Return [x, y] of the center of cell containing provided text 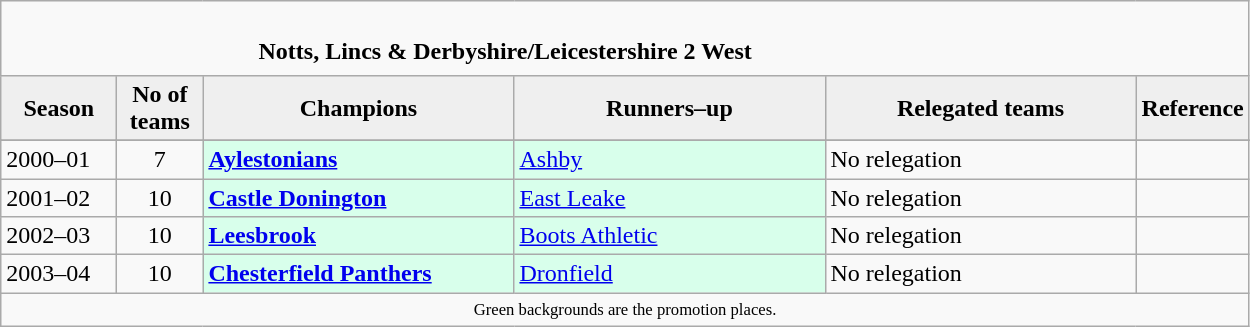
Boots Athletic [670, 236]
Green backgrounds are the promotion places. [626, 310]
7 [160, 159]
Dronfield [670, 274]
Leesbrook [358, 236]
Ashby [670, 159]
Chesterfield Panthers [358, 274]
Champions [358, 108]
2003–04 [59, 274]
Reference [1192, 108]
2002–03 [59, 236]
Aylestonians [358, 159]
Season [59, 108]
East Leake [670, 197]
2001–02 [59, 197]
2000–01 [59, 159]
No of teams [160, 108]
Castle Donington [358, 197]
Runners–up [670, 108]
Relegated teams [980, 108]
